Search for the cell housing the specified text and yield its [X, Y] center coordinate. 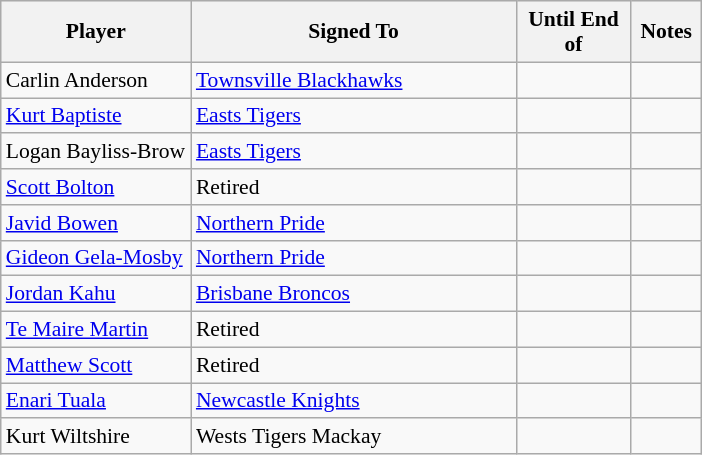
Te Maire Martin [96, 330]
Enari Tuala [96, 401]
Until End of [574, 32]
Carlin Anderson [96, 80]
Wests Tigers Mackay [354, 437]
Scott Bolton [96, 187]
Townsville Blackhawks [354, 80]
Signed To [354, 32]
Kurt Wiltshire [96, 437]
Kurt Baptiste [96, 116]
Notes [666, 32]
Matthew Scott [96, 365]
Gideon Gela-Mosby [96, 258]
Brisbane Broncos [354, 294]
Player [96, 32]
Jordan Kahu [96, 294]
Javid Bowen [96, 223]
Logan Bayliss-Brow [96, 152]
Newcastle Knights [354, 401]
